Determine the [x, y] coordinate at the center of the cell enclosing the given text.  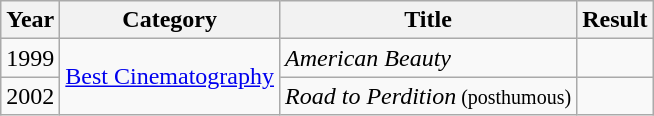
Year [30, 20]
Result [615, 20]
1999 [30, 58]
American Beauty [428, 58]
Title [428, 20]
Category [170, 20]
2002 [30, 96]
Best Cinematography [170, 77]
Road to Perdition (posthumous) [428, 96]
